Find where the given text appears and provide that cell's center as (x, y) coordinate. 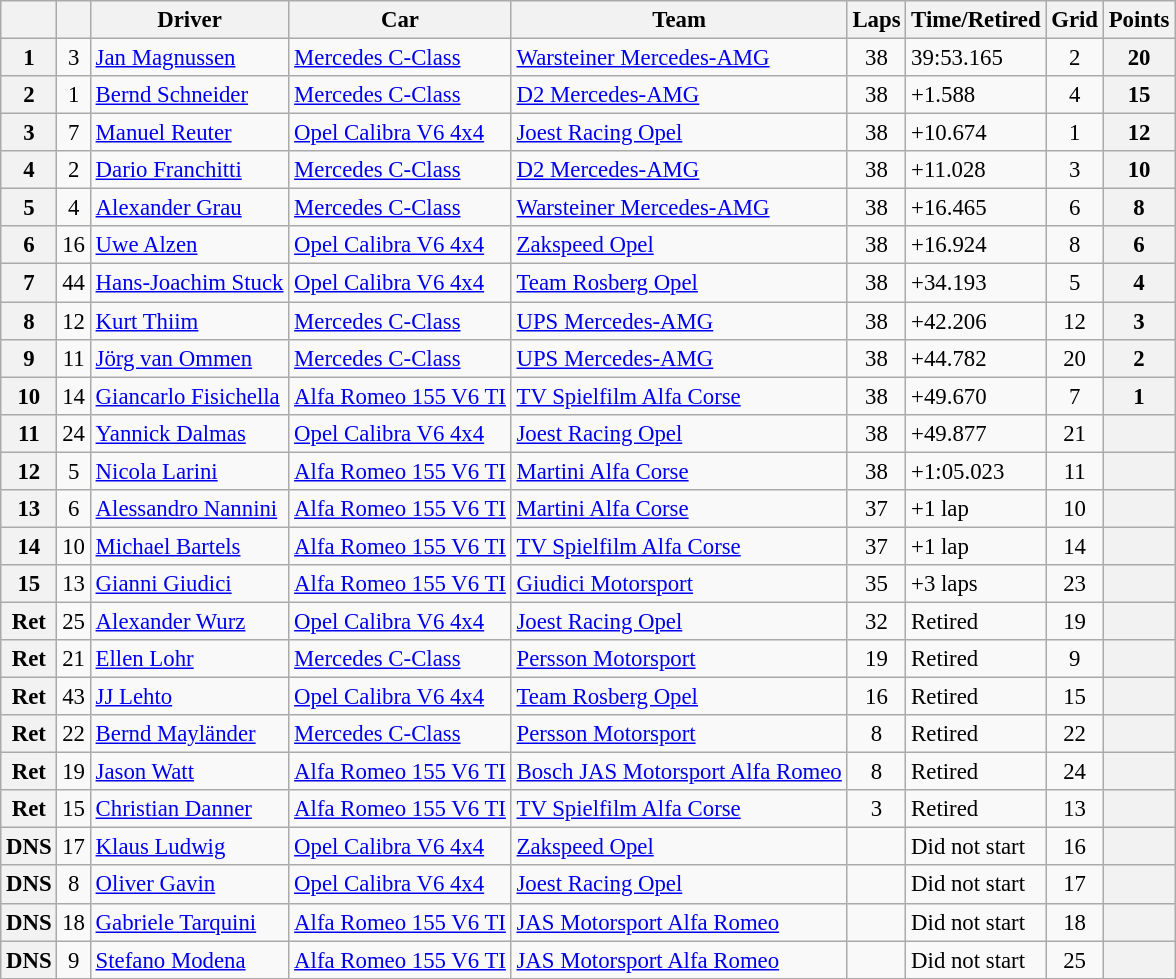
+34.193 (976, 283)
Time/Retired (976, 20)
+3 laps (976, 584)
Laps (876, 20)
Points (1138, 20)
Giancarlo Fisichella (190, 396)
Manuel Reuter (190, 133)
Jason Watt (190, 772)
+44.782 (976, 358)
+49.877 (976, 433)
Michael Bartels (190, 546)
43 (74, 697)
+49.670 (976, 396)
Yannick Dalmas (190, 433)
Ellen Lohr (190, 659)
Gabriele Tarquini (190, 922)
+10.674 (976, 133)
Bernd Schneider (190, 95)
39:53.165 (976, 58)
Car (400, 20)
+42.206 (976, 321)
Alexander Wurz (190, 621)
Stefano Modena (190, 960)
Alessandro Nannini (190, 509)
Uwe Alzen (190, 245)
Jörg van Ommen (190, 358)
Nicola Larini (190, 471)
Alexander Grau (190, 208)
Klaus Ludwig (190, 847)
+1.588 (976, 95)
Dario Franchitti (190, 170)
44 (74, 283)
Gianni Giudici (190, 584)
Christian Danner (190, 809)
JJ Lehto (190, 697)
32 (876, 621)
Team (679, 20)
+1:05.023 (976, 471)
Grid (1074, 20)
+16.924 (976, 245)
23 (1074, 584)
Driver (190, 20)
Kurt Thiim (190, 321)
Oliver Gavin (190, 885)
+16.465 (976, 208)
35 (876, 584)
Jan Magnussen (190, 58)
+11.028 (976, 170)
Hans-Joachim Stuck (190, 283)
Bosch JAS Motorsport Alfa Romeo (679, 772)
Bernd Mayländer (190, 734)
Giudici Motorsport (679, 584)
